Search for the cell housing the specified text and yield its (X, Y) center coordinate. 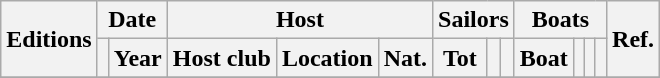
Tot (460, 58)
Host club (222, 58)
Sailors (474, 20)
Host (300, 20)
Boats (560, 20)
Editions (49, 39)
Date (132, 20)
Location (327, 58)
Year (138, 58)
Nat. (405, 58)
Boat (544, 58)
Ref. (634, 39)
